Pinpoint the cell where the given text exists, returning its (x, y) midpoint coordinate. 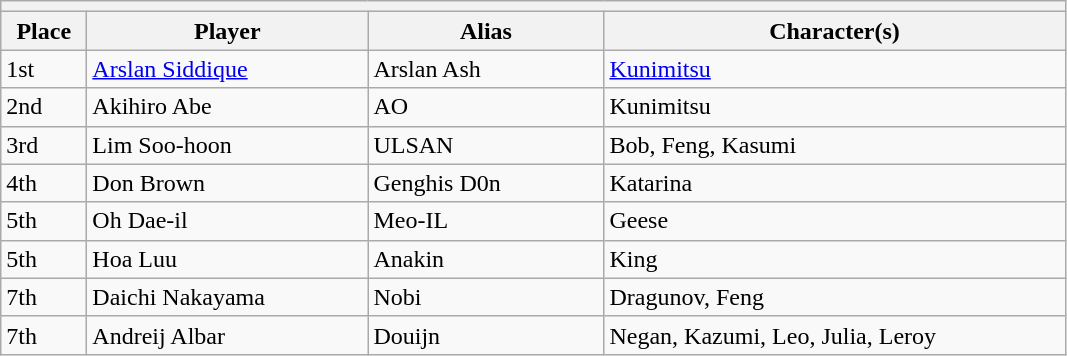
Anakin (486, 259)
Meo-IL (486, 221)
Place (44, 31)
Hoa Luu (228, 259)
Bob, Feng, Kasumi (834, 145)
Daichi Nakayama (228, 297)
Player (228, 31)
3rd (44, 145)
Dragunov, Feng (834, 297)
1st (44, 69)
Oh Dae-il (228, 221)
Arslan Ash (486, 69)
Character(s) (834, 31)
4th (44, 183)
Geese (834, 221)
Arslan Siddique (228, 69)
Genghis D0n (486, 183)
Don Brown (228, 183)
Alias (486, 31)
Akihiro Abe (228, 107)
2nd (44, 107)
King (834, 259)
Andreij Albar (228, 335)
ULSAN (486, 145)
Lim Soo-hoon (228, 145)
Katarina (834, 183)
Nobi (486, 297)
Negan, Kazumi, Leo, Julia, Leroy (834, 335)
Douijn (486, 335)
AO (486, 107)
